Search for the cell housing the specified text and yield its (X, Y) center coordinate. 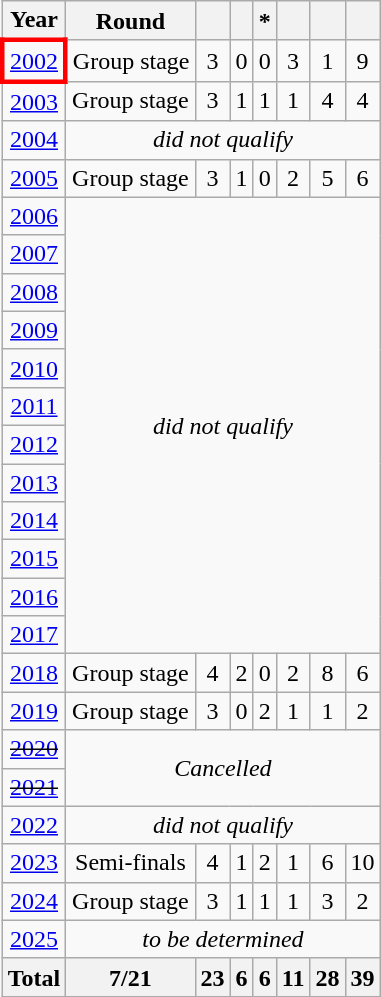
2006 (34, 216)
Year (34, 21)
2009 (34, 330)
28 (328, 977)
2025 (34, 939)
5 (328, 178)
2024 (34, 901)
2015 (34, 559)
2013 (34, 483)
9 (362, 60)
2023 (34, 863)
2021 (34, 787)
to be determined (223, 939)
2008 (34, 292)
39 (362, 977)
2012 (34, 444)
2018 (34, 673)
2016 (34, 597)
2003 (34, 101)
11 (293, 977)
2004 (34, 140)
Semi-finals (130, 863)
2022 (34, 825)
Total (34, 977)
2007 (34, 254)
2005 (34, 178)
Round (130, 21)
Cancelled (223, 768)
2014 (34, 521)
2010 (34, 368)
8 (328, 673)
7/21 (130, 977)
2011 (34, 406)
2020 (34, 749)
2002 (34, 60)
2017 (34, 635)
* (264, 21)
2019 (34, 711)
10 (362, 863)
23 (212, 977)
